Provide the (X, Y) coordinate of the cell's center where the given text is located.  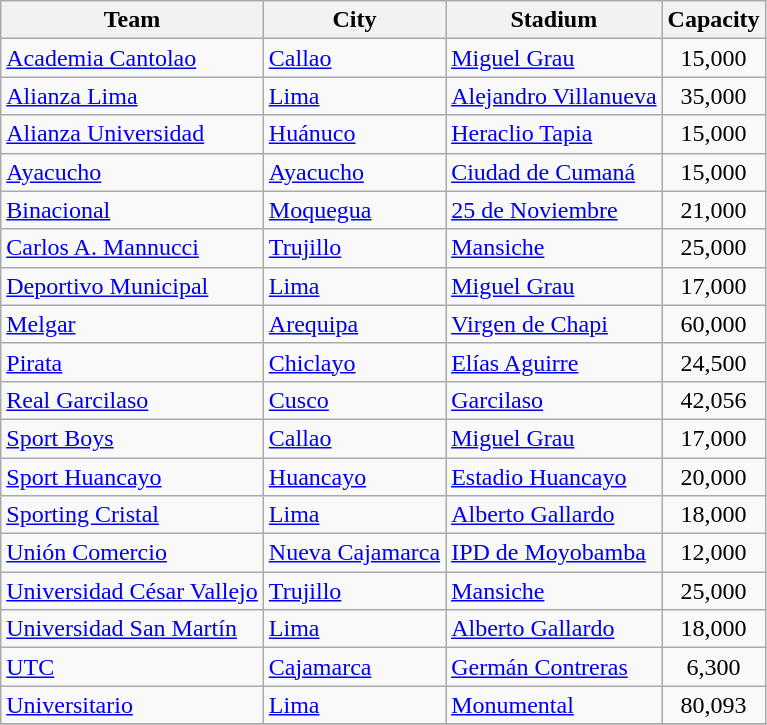
Garcilaso (554, 400)
42,056 (714, 400)
Sport Boys (132, 438)
Elías Aguirre (554, 362)
Real Garcilaso (132, 400)
Binacional (132, 210)
Universidad César Vallejo (132, 591)
Melgar (132, 324)
Universidad San Martín (132, 629)
Heraclio Tapia (554, 134)
Sport Huancayo (132, 477)
Huánuco (354, 134)
Sporting Cristal (132, 515)
Cajamarca (354, 667)
Alejandro Villanueva (554, 96)
Pirata (132, 362)
Stadium (554, 20)
Alianza Universidad (132, 134)
20,000 (714, 477)
Alianza Lima (132, 96)
Deportivo Municipal (132, 286)
Estadio Huancayo (554, 477)
UTC (132, 667)
Carlos A. Mannucci (132, 248)
Moquegua (354, 210)
Nueva Cajamarca (354, 553)
60,000 (714, 324)
Academia Cantolao (132, 58)
Germán Contreras (554, 667)
Team (132, 20)
Universitario (132, 705)
Cusco (354, 400)
Monumental (554, 705)
21,000 (714, 210)
Huancayo (354, 477)
24,500 (714, 362)
City (354, 20)
Arequipa (354, 324)
80,093 (714, 705)
Chiclayo (354, 362)
Unión Comercio (132, 553)
Ciudad de Cumaná (554, 172)
35,000 (714, 96)
12,000 (714, 553)
IPD de Moyobamba (554, 553)
6,300 (714, 667)
Virgen de Chapi (554, 324)
25 de Noviembre (554, 210)
Capacity (714, 20)
